Locate the cell with the specified text and output its [x, y] center coordinate. 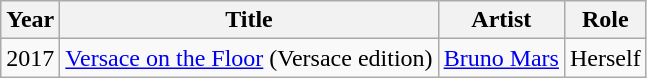
2017 [30, 58]
Bruno Mars [501, 58]
Role [605, 20]
Herself [605, 58]
Artist [501, 20]
Title [249, 20]
Year [30, 20]
Versace on the Floor (Versace edition) [249, 58]
